Capture the cell that displays the provided text and extract its (X, Y) central coordinate. 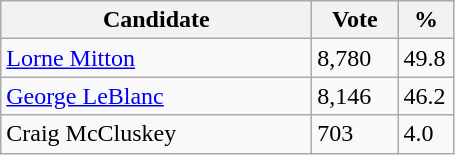
Craig McCluskey (156, 134)
49.8 (426, 58)
703 (355, 134)
8,780 (355, 58)
George LeBlanc (156, 96)
Candidate (156, 20)
4.0 (426, 134)
46.2 (426, 96)
Lorne Mitton (156, 58)
8,146 (355, 96)
Vote (355, 20)
% (426, 20)
